Locate the cell with the specified text and output its (x, y) center coordinate. 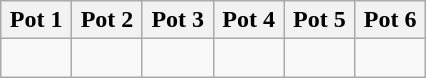
Pot 1 (36, 20)
Pot 6 (390, 20)
Pot 3 (178, 20)
Pot 2 (108, 20)
Pot 5 (320, 20)
Pot 4 (248, 20)
